Capture the cell that displays the provided text and extract its (X, Y) central coordinate. 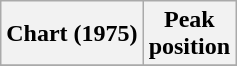
Peakposition (189, 34)
Chart (1975) (72, 34)
